For the text-containing cell, return its midpoint in (x, y) coordinate format. 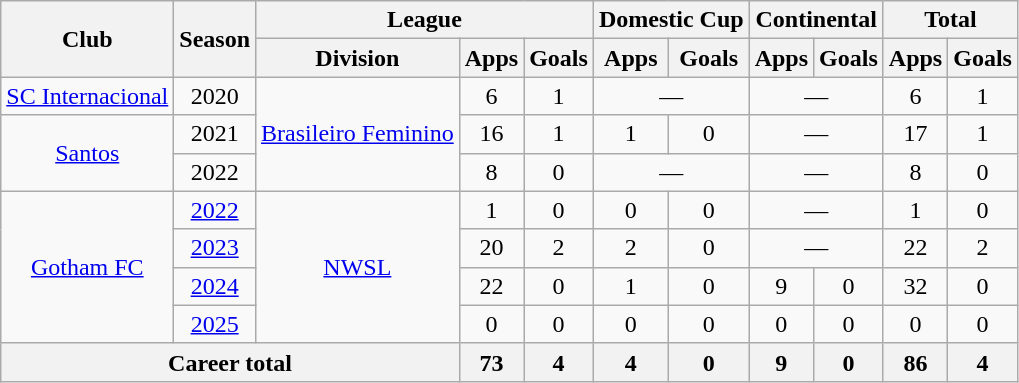
2023 (215, 248)
32 (915, 286)
Domestic Cup (671, 20)
Gotham FC (88, 267)
NWSL (358, 267)
2024 (215, 286)
2020 (215, 96)
20 (491, 248)
Brasileiro Feminino (358, 134)
Division (358, 58)
Continental (816, 20)
86 (915, 362)
Club (88, 39)
League (425, 20)
Total (950, 20)
2025 (215, 324)
Season (215, 39)
17 (915, 134)
16 (491, 134)
SC Internacional (88, 96)
73 (491, 362)
Santos (88, 153)
2021 (215, 134)
Career total (230, 362)
